Pinpoint the cell where the given text exists, returning its [x, y] midpoint coordinate. 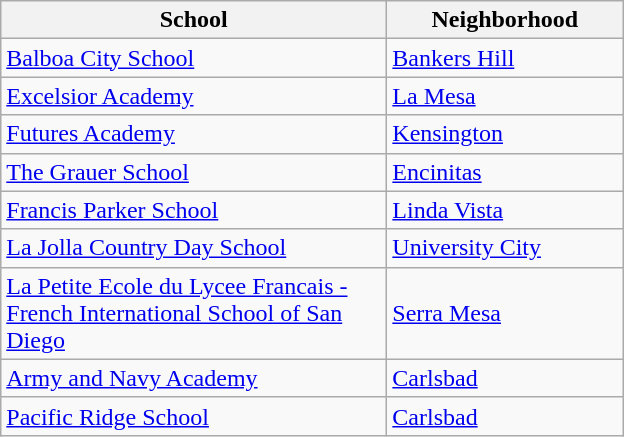
School [194, 20]
Army and Navy Academy [194, 378]
La Mesa [505, 96]
Futures Academy [194, 134]
Bankers Hill [505, 58]
Neighborhood [505, 20]
The Grauer School [194, 172]
Balboa City School [194, 58]
Linda Vista [505, 210]
Excelsior Academy [194, 96]
Encinitas [505, 172]
La Jolla Country Day School [194, 248]
Francis Parker School [194, 210]
La Petite Ecole du Lycee Francais - French International School of San Diego [194, 313]
Serra Mesa [505, 313]
Pacific Ridge School [194, 416]
University City [505, 248]
Kensington [505, 134]
